Find where the given text appears and provide that cell's center as (X, Y) coordinate. 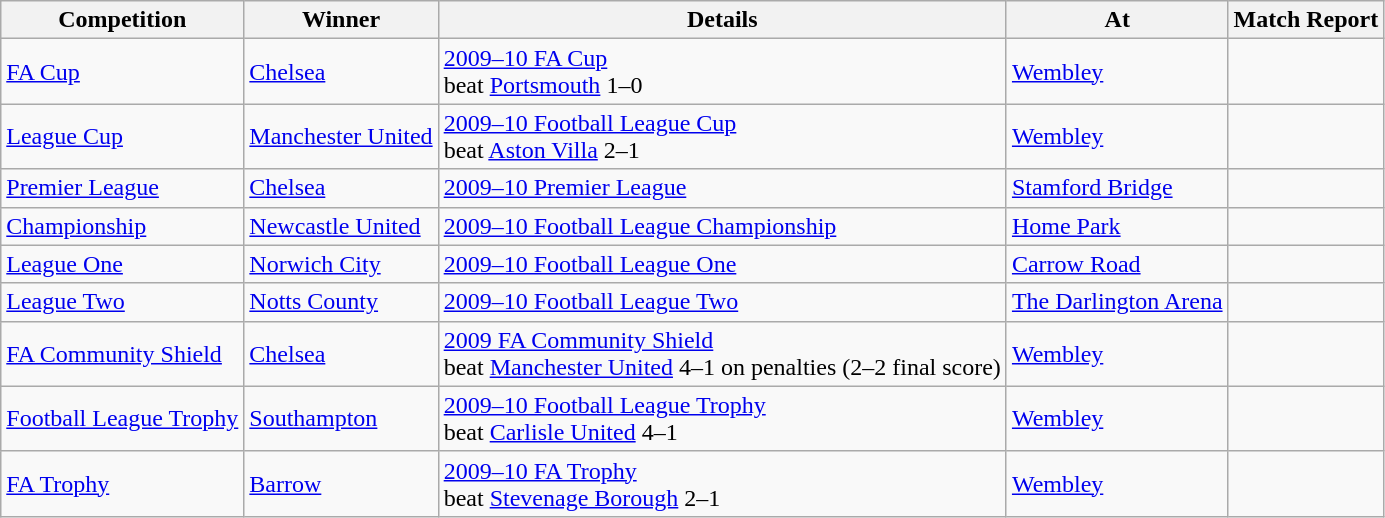
FA Community Shield (122, 354)
2009–10 Football League One (722, 264)
2009–10 Premier League (722, 188)
League Cup (122, 136)
Carrow Road (1117, 264)
League Two (122, 302)
Newcastle United (341, 226)
Competition (122, 20)
Premier League (122, 188)
2009–10 FA Trophybeat Stevenage Borough 2–1 (722, 484)
Southampton (341, 418)
Barrow (341, 484)
At (1117, 20)
Details (722, 20)
Winner (341, 20)
Home Park (1117, 226)
2009–10 Football League Two (722, 302)
League One (122, 264)
Norwich City (341, 264)
The Darlington Arena (1117, 302)
Notts County (341, 302)
Manchester United (341, 136)
Match Report (1306, 20)
FA Trophy (122, 484)
2009 FA Community Shieldbeat Manchester United 4–1 on penalties (2–2 final score) (722, 354)
Stamford Bridge (1117, 188)
2009–10 Football League Championship (722, 226)
FA Cup (122, 72)
Championship (122, 226)
2009–10 FA Cupbeat Portsmouth 1–0 (722, 72)
2009–10 Football League Cupbeat Aston Villa 2–1 (722, 136)
Football League Trophy (122, 418)
2009–10 Football League Trophybeat Carlisle United 4–1 (722, 418)
